Provide the (X, Y) coordinate of the cell's center where the given text is located.  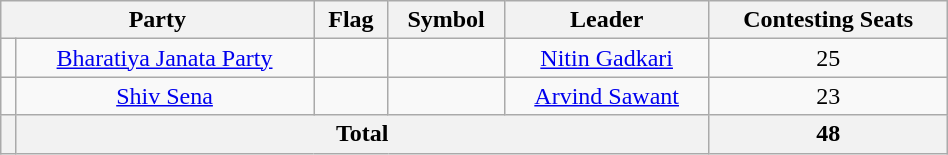
Arvind Sawant (606, 96)
Flag (351, 20)
23 (828, 96)
Symbol (446, 20)
48 (828, 134)
Total (362, 134)
Bharatiya Janata Party (164, 58)
25 (828, 58)
Leader (606, 20)
Nitin Gadkari (606, 58)
Contesting Seats (828, 20)
Shiv Sena (164, 96)
Party (158, 20)
